Return (X, Y) of the center of cell containing provided text 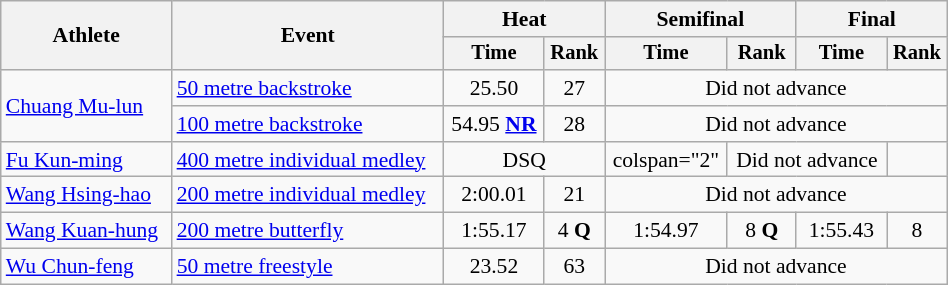
1:55.43 (841, 231)
28 (574, 124)
50 metre freestyle (308, 267)
DSQ (524, 160)
Wu Chun-feng (86, 267)
27 (574, 88)
1:54.97 (666, 231)
2:00.01 (494, 195)
200 metre individual medley (308, 195)
Chuang Mu-lun (86, 106)
Fu Kun-ming (86, 160)
50 metre backstroke (308, 88)
25.50 (494, 88)
54.95 NR (494, 124)
100 metre backstroke (308, 124)
400 metre individual medley (308, 160)
63 (574, 267)
23.52 (494, 267)
Semifinal (701, 19)
Wang Kuan-hung (86, 231)
colspan="2" (666, 160)
Heat (524, 19)
8 (918, 231)
21 (574, 195)
Final (872, 19)
Wang Hsing-hao (86, 195)
4 Q (574, 231)
Athlete (86, 36)
Event (308, 36)
8 Q (762, 231)
200 metre butterfly (308, 231)
1:55.17 (494, 231)
